Identify which cell holds the provided text, then report its (x, y) central coordinate. 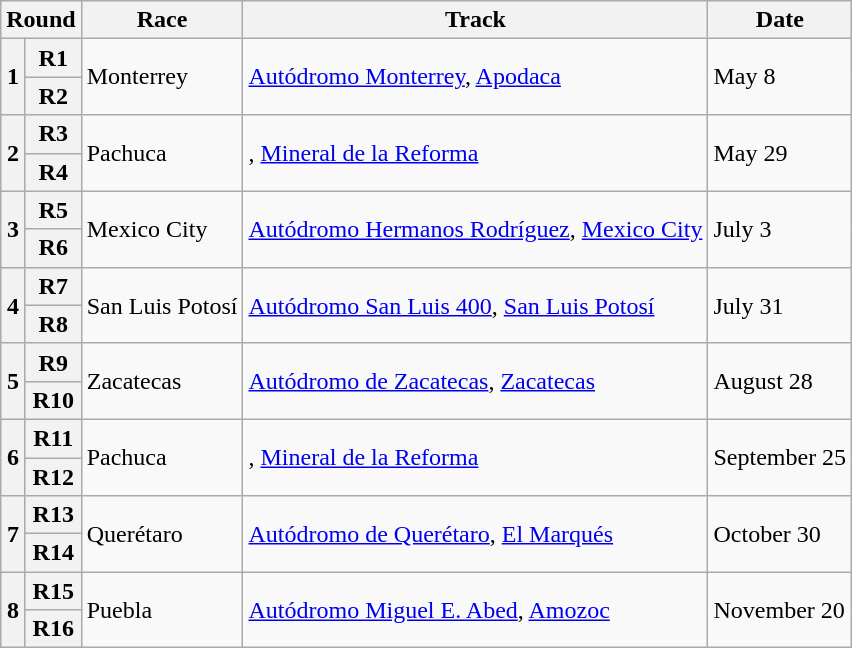
Querétaro (162, 534)
R14 (53, 553)
R9 (53, 362)
8 (14, 610)
R11 (53, 438)
Round (41, 20)
Zacatecas (162, 381)
Autódromo de Querétaro, El Marqués (476, 534)
R4 (53, 172)
R8 (53, 324)
R7 (53, 286)
May 8 (780, 77)
Puebla (162, 610)
Autódromo Miguel E. Abed, Amozoc (476, 610)
R13 (53, 515)
R5 (53, 210)
May 29 (780, 153)
Autódromo Hermanos Rodríguez, Mexico City (476, 229)
Date (780, 20)
August 28 (780, 381)
July 3 (780, 229)
Race (162, 20)
San Luis Potosí (162, 305)
1 (14, 77)
5 (14, 381)
R1 (53, 58)
6 (14, 457)
September 25 (780, 457)
R15 (53, 591)
4 (14, 305)
R2 (53, 96)
Autódromo San Luis 400, San Luis Potosí (476, 305)
Mexico City (162, 229)
November 20 (780, 610)
Autódromo Monterrey, Apodaca (476, 77)
Autódromo de Zacatecas, Zacatecas (476, 381)
July 31 (780, 305)
R10 (53, 400)
2 (14, 153)
R3 (53, 134)
Monterrey (162, 77)
7 (14, 534)
October 30 (780, 534)
Track (476, 20)
R16 (53, 629)
R12 (53, 477)
R6 (53, 248)
3 (14, 229)
